Find where the given text appears and provide that cell's center as (x, y) coordinate. 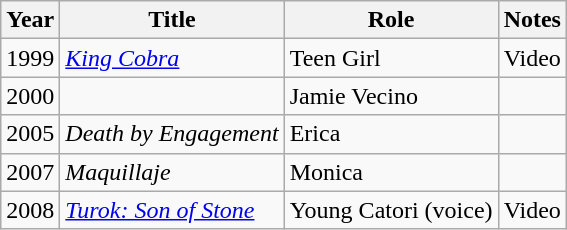
Title (172, 20)
Jamie Vecino (391, 96)
Role (391, 20)
Notes (532, 20)
2007 (30, 172)
Young Catori (voice) (391, 210)
1999 (30, 58)
2008 (30, 210)
Teen Girl (391, 58)
Erica (391, 134)
Turok: Son of Stone (172, 210)
Year (30, 20)
Maquillaje (172, 172)
2005 (30, 134)
Monica (391, 172)
2000 (30, 96)
Death by Engagement (172, 134)
King Cobra (172, 58)
